Output the [x, y] coordinate of the center of the cell containing the given text.  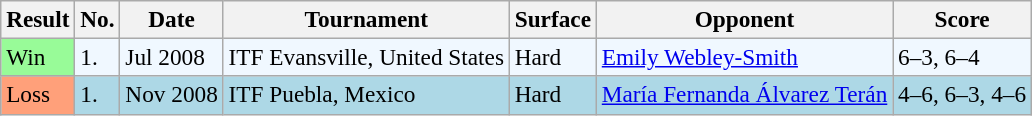
4–6, 6–3, 4–6 [962, 95]
6–3, 6–4 [962, 57]
Emily Webley-Smith [744, 57]
Date [172, 19]
Jul 2008 [172, 57]
No. [98, 19]
Nov 2008 [172, 95]
María Fernanda Álvarez Terán [744, 95]
ITF Puebla, Mexico [366, 95]
ITF Evansville, United States [366, 57]
Surface [552, 19]
Tournament [366, 19]
Win [38, 57]
Opponent [744, 19]
Loss [38, 95]
Score [962, 19]
Result [38, 19]
